Return the [x, y] coordinate for the center point of the cell that contains the specified text.  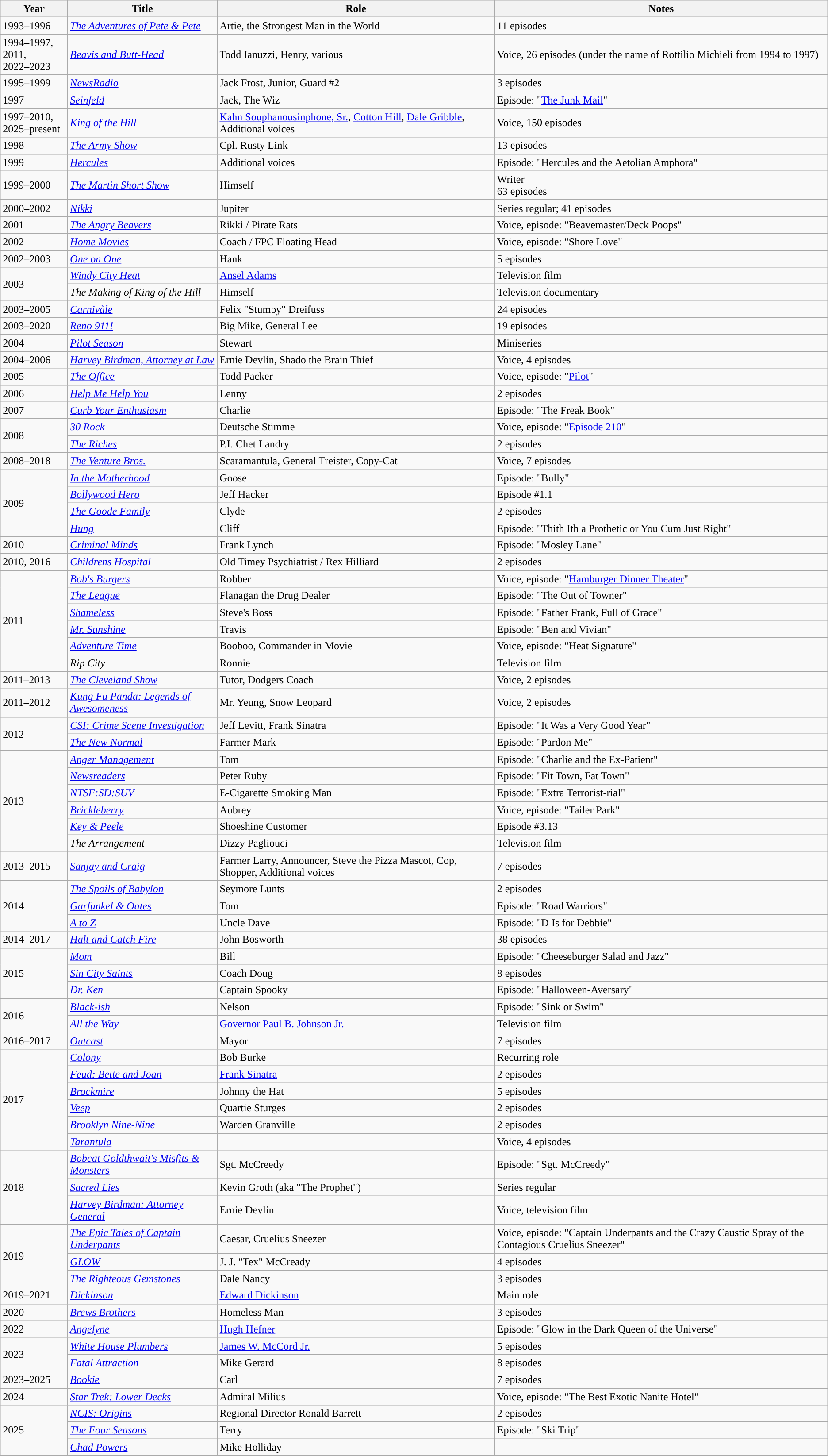
Notes [661, 9]
Tutor, Dodgers Coach [356, 680]
Role [356, 9]
Episode #3.13 [661, 827]
Nelson [356, 1007]
Mike Holliday [356, 1447]
Voice, episode: "Hamburger Dinner Theater" [661, 579]
Bob Burke [356, 1057]
Clyde [356, 511]
Todd Ianuzzi, Henry, various [356, 54]
Additional voices [356, 162]
Sin City Saints [142, 973]
Brickleberry [142, 809]
Peter Ruby [356, 776]
Ernie Devlin [356, 1210]
2005 [34, 377]
Adventure Time [142, 646]
Frank Sinatra [356, 1074]
Seymore Lunts [356, 889]
Dr. Ken [142, 990]
Feud: Bette and Joan [142, 1074]
Dale Nancy [356, 1279]
Farmer Mark [356, 742]
Pilot Season [142, 343]
Episode: "Ski Trip" [661, 1430]
Edward Dickinson [356, 1295]
Episode: "D Is for Debbie" [661, 923]
John Bosworth [356, 940]
The Making of King of the Hill [142, 293]
Voice, episode: "Beavemaster/Deck Poops" [661, 225]
Episode: "Cheeseburger Salad and Jazz" [661, 956]
Voice, episode: "Pilot" [661, 377]
Recurring role [661, 1057]
Johnny the Hat [356, 1091]
Childrens Hospital [142, 562]
1998 [34, 146]
2010 [34, 545]
The Angry Beavers [142, 225]
The Righteous Gemstones [142, 1279]
Episode: "Bully" [661, 478]
King of the Hill [142, 123]
Caesar, Cruelius Sneezer [356, 1239]
Bill [356, 956]
Lenny [356, 393]
Episode: "Pardon Me" [661, 742]
Voice, episode: "The Best Exotic Nanite Hotel" [661, 1396]
Voice, episode: "Episode 210" [661, 427]
1997 [34, 100]
2011–2013 [34, 680]
Sanjay and Craig [142, 867]
Shameless [142, 612]
Coach / FPC Floating Head [356, 242]
Harvey Birdman: Attorney General [142, 1210]
Dizzy Pagliouci [356, 844]
2016–2017 [34, 1040]
Chad Powers [142, 1447]
Reno 911! [142, 326]
A to Z [142, 923]
Criminal Minds [142, 545]
Kevin Groth (aka "The Prophet") [356, 1187]
2023 [34, 1354]
Episode: "Sgt. McCreedy" [661, 1165]
Angelyne [142, 1329]
GLOW [142, 1262]
2025 [34, 1430]
Year [34, 9]
The Army Show [142, 146]
Episode: "Sink or Swim" [661, 1007]
Admiral Milius [356, 1396]
The Epic Tales of Captain Underpants [142, 1239]
Todd Packer [356, 377]
In the Motherhood [142, 478]
Episode: "It Was a Very Good Year" [661, 725]
Mr. Yeung, Snow Leopard [356, 703]
2023–2025 [34, 1379]
E-Cigarette Smoking Man [356, 793]
2008 [34, 435]
2014–2017 [34, 940]
1995–1999 [34, 83]
Voice, episode: "Captain Underpants and the Crazy Caustic Spray of the Contagious Cruelius Sneezer" [661, 1239]
The Riches [142, 444]
Veep [142, 1108]
2013 [34, 801]
2001 [34, 225]
2004 [34, 343]
Hung [142, 528]
Anger Management [142, 759]
Episode: "The Out of Towner" [661, 596]
The Office [142, 377]
Rip City [142, 663]
The Spoils of Babylon [142, 889]
2003 [34, 284]
Charlie [356, 410]
The League [142, 596]
The Adventures of Pete & Pete [142, 26]
Series regular [661, 1187]
Episode: "Glow in the Dark Queen of the Universe" [661, 1329]
Voice, 26 episodes (under the name of Rottilio Michieli from 1994 to 1997) [661, 54]
Garfunkel & Oates [142, 906]
Episode: "Halloween-Aversary" [661, 990]
Ansel Adams [356, 276]
Main role [661, 1295]
Deutsche Stimme [356, 427]
Brooklyn Nine-Nine [142, 1125]
24 episodes [661, 309]
Outcast [142, 1040]
Voice, episode: "Shore Love" [661, 242]
Bollywood Hero [142, 494]
13 episodes [661, 146]
Uncle Dave [356, 923]
Episode: "Thith Ith a Prothetic or You Cum Just Right" [661, 528]
2012 [34, 734]
Bob's Burgers [142, 579]
Farmer Larry, Announcer, Steve the Pizza Mascot, Cop, Shopper, Additional voices [356, 867]
Black-ish [142, 1007]
Sacred Lies [142, 1187]
Title [142, 9]
White House Plumbers [142, 1346]
Windy City Heat [142, 276]
Episode: "Ben and Vivian" [661, 629]
Quartie Sturges [356, 1108]
Episode #1.1 [661, 494]
Voice, episode: "Heat Signature" [661, 646]
Voice, episode: "Tailer Park" [661, 809]
P.I. Chet Landry [356, 444]
2009 [34, 503]
Episode: "The Junk Mail" [661, 100]
Jack, The Wiz [356, 100]
Booboo, Commander in Movie [356, 646]
Terry [356, 1430]
2010, 2016 [34, 562]
The Martin Short Show [142, 185]
Bobcat Goldthwait's Misfits & Monsters [142, 1165]
Writer63 episodes [661, 185]
Cliff [356, 528]
1999 [34, 162]
All the Way [142, 1024]
James W. McCord Jr. [356, 1346]
Episode: "Father Frank, Full of Grace" [661, 612]
Old Timey Psychiatrist / Rex Hilliard [356, 562]
Hercules [142, 162]
Mr. Sunshine [142, 629]
2018 [34, 1187]
Felix "Stumpy" Dreifuss [356, 309]
Coach Doug [356, 973]
CSI: Crime Scene Investigation [142, 725]
Kahn Souphanousinphone, Sr., Cotton Hill, Dale Gribble, Additional voices [356, 123]
Voice, 7 episodes [661, 461]
Home Movies [142, 242]
Stewart [356, 343]
11 episodes [661, 26]
Colony [142, 1057]
The Arrangement [142, 844]
2024 [34, 1396]
The Venture Bros. [142, 461]
NTSF:SD:SUV [142, 793]
NewsRadio [142, 83]
Robber [356, 579]
Steve's Boss [356, 612]
2004–2006 [34, 360]
The Cleveland Show [142, 680]
Harvey Birdman, Attorney at Law [142, 360]
Captain Spooky [356, 990]
Jupiter [356, 208]
Sgt. McCreedy [356, 1165]
Scaramantula, General Treister, Copy-Cat [356, 461]
2003–2005 [34, 309]
2002 [34, 242]
30 Rock [142, 427]
1999–2000 [34, 185]
38 episodes [661, 940]
2016 [34, 1015]
Jeff Hacker [356, 494]
Rikki / Pirate Rats [356, 225]
Mom [142, 956]
Beavis and Butt-Head [142, 54]
Episode: "Extra Terrorist-rial" [661, 793]
Fatal Attraction [142, 1363]
Episode: "Fit Town, Fat Town" [661, 776]
2014 [34, 906]
NCIS: Origins [142, 1414]
Seinfeld [142, 100]
Television documentary [661, 293]
Regional Director Ronald Barrett [356, 1414]
1994–1997, 2011,2022–2023 [34, 54]
2002–2003 [34, 259]
The Goode Family [142, 511]
Frank Lynch [356, 545]
1993–1996 [34, 26]
Flanagan the Drug Dealer [356, 596]
Artie, the Strongest Man in the World [356, 26]
Miniseries [661, 343]
1997–2010,2025–present [34, 123]
Shoeshine Customer [356, 827]
Jeff Levitt, Frank Sinatra [356, 725]
Episode: "Road Warriors" [661, 906]
Dickinson [142, 1295]
2020 [34, 1312]
Ronnie [356, 663]
Ernie Devlin, Shado the Brain Thief [356, 360]
19 episodes [661, 326]
Voice, television film [661, 1210]
Hugh Hefner [356, 1329]
Bookie [142, 1379]
J. J. "Tex" McCready [356, 1262]
Brockmire [142, 1091]
2019 [34, 1256]
Newsreaders [142, 776]
Governor Paul B. Johnson Jr. [356, 1024]
Episode: "Hercules and the Aetolian Amphora" [661, 162]
Help Me Help You [142, 393]
2006 [34, 393]
Aubrey [356, 809]
Warden Granville [356, 1125]
Nikki [142, 208]
2003–2020 [34, 326]
Voice, 150 episodes [661, 123]
Carnivàle [142, 309]
2019–2021 [34, 1295]
Key & Peele [142, 827]
2011–2012 [34, 703]
Episode: "The Freak Book" [661, 410]
2013–2015 [34, 867]
Mayor [356, 1040]
Travis [356, 629]
2017 [34, 1099]
Cpl. Rusty Link [356, 146]
Goose [356, 478]
The New Normal [142, 742]
One on One [142, 259]
Episode: "Mosley Lane" [661, 545]
2008–2018 [34, 461]
Kung Fu Panda: Legends of Awesomeness [142, 703]
2007 [34, 410]
Jack Frost, Junior, Guard #2 [356, 83]
Curb Your Enthusiasm [142, 410]
Star Trek: Lower Decks [142, 1396]
Homeless Man [356, 1312]
2000–2002 [34, 208]
Hank [356, 259]
Episode: "Charlie and the Ex-Patient" [661, 759]
2015 [34, 973]
Carl [356, 1379]
4 episodes [661, 1262]
Tarantula [142, 1142]
2022 [34, 1329]
2011 [34, 621]
Brews Brothers [142, 1312]
Mike Gerard [356, 1363]
Halt and Catch Fire [142, 940]
Series regular; 41 episodes [661, 208]
Big Mike, General Lee [356, 326]
The Four Seasons [142, 1430]
